Extract the [X, Y] coordinate from the center of the cell holding the provided text.  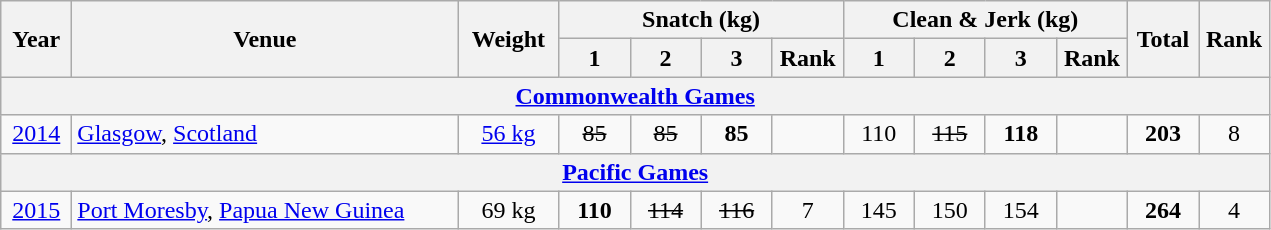
Total [1162, 39]
150 [950, 210]
2015 [36, 210]
116 [736, 210]
Commonwealth Games [636, 96]
7 [808, 210]
Weight [508, 39]
8 [1234, 134]
Port Moresby, Papua New Guinea [265, 210]
Glasgow, Scotland [265, 134]
115 [950, 134]
4 [1234, 210]
2014 [36, 134]
Year [36, 39]
56 kg [508, 134]
118 [1020, 134]
Pacific Games [636, 172]
203 [1162, 134]
154 [1020, 210]
Venue [265, 39]
114 [666, 210]
Snatch (kg) [701, 20]
69 kg [508, 210]
145 [878, 210]
Clean & Jerk (kg) [985, 20]
264 [1162, 210]
